Capture the cell that displays the provided text and extract its [X, Y] central coordinate. 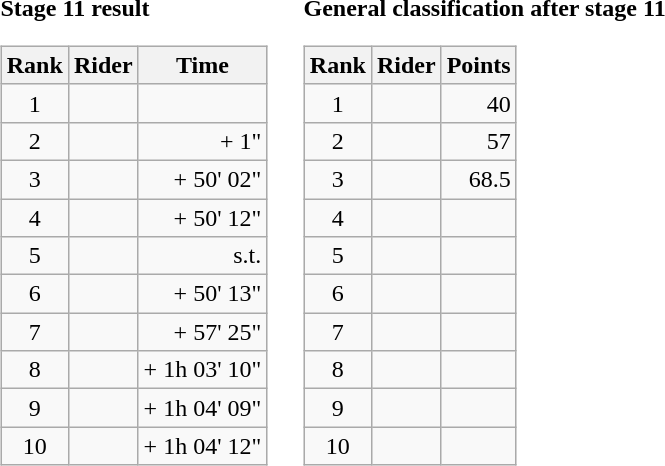
+ 1" [202, 141]
68.5 [478, 179]
Points [478, 65]
+ 50' 12" [202, 217]
+ 57' 25" [202, 332]
+ 1h 04' 12" [202, 446]
57 [478, 141]
+ 1h 04' 09" [202, 408]
40 [478, 103]
s.t. [202, 256]
+ 50' 13" [202, 294]
Time [202, 65]
+ 1h 03' 10" [202, 370]
+ 50' 02" [202, 179]
